Output the [X, Y] coordinate of the center of the cell containing the given text.  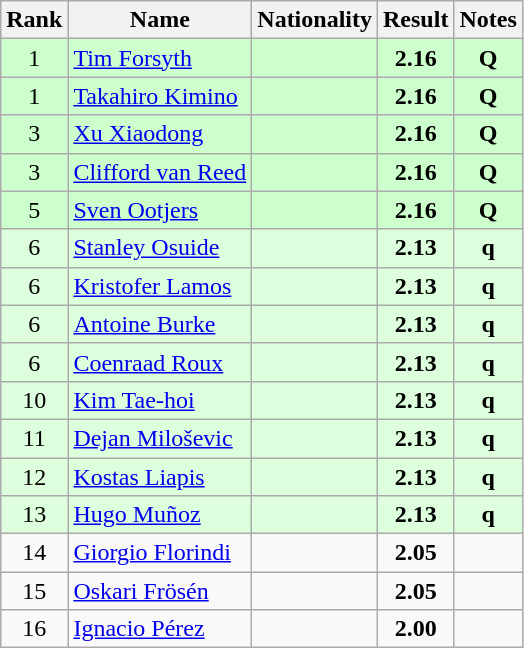
Clifford van Reed [160, 172]
5 [34, 210]
Coenraad Roux [160, 362]
Rank [34, 20]
Kostas Liapis [160, 477]
2.00 [416, 629]
Xu Xiaodong [160, 134]
Hugo Muñoz [160, 515]
11 [34, 438]
Sven Ootjers [160, 210]
Antoine Burke [160, 324]
15 [34, 591]
10 [34, 400]
Result [416, 20]
Name [160, 20]
Tim Forsyth [160, 58]
Giorgio Florindi [160, 553]
12 [34, 477]
Kristofer Lamos [160, 286]
Takahiro Kimino [160, 96]
Notes [488, 20]
Dejan Miloševic [160, 438]
Ignacio Pérez [160, 629]
Nationality [315, 20]
16 [34, 629]
Stanley Osuide [160, 248]
Kim Tae-hoi [160, 400]
Oskari Frösén [160, 591]
13 [34, 515]
14 [34, 553]
